Return [x, y] of the center of cell containing provided text 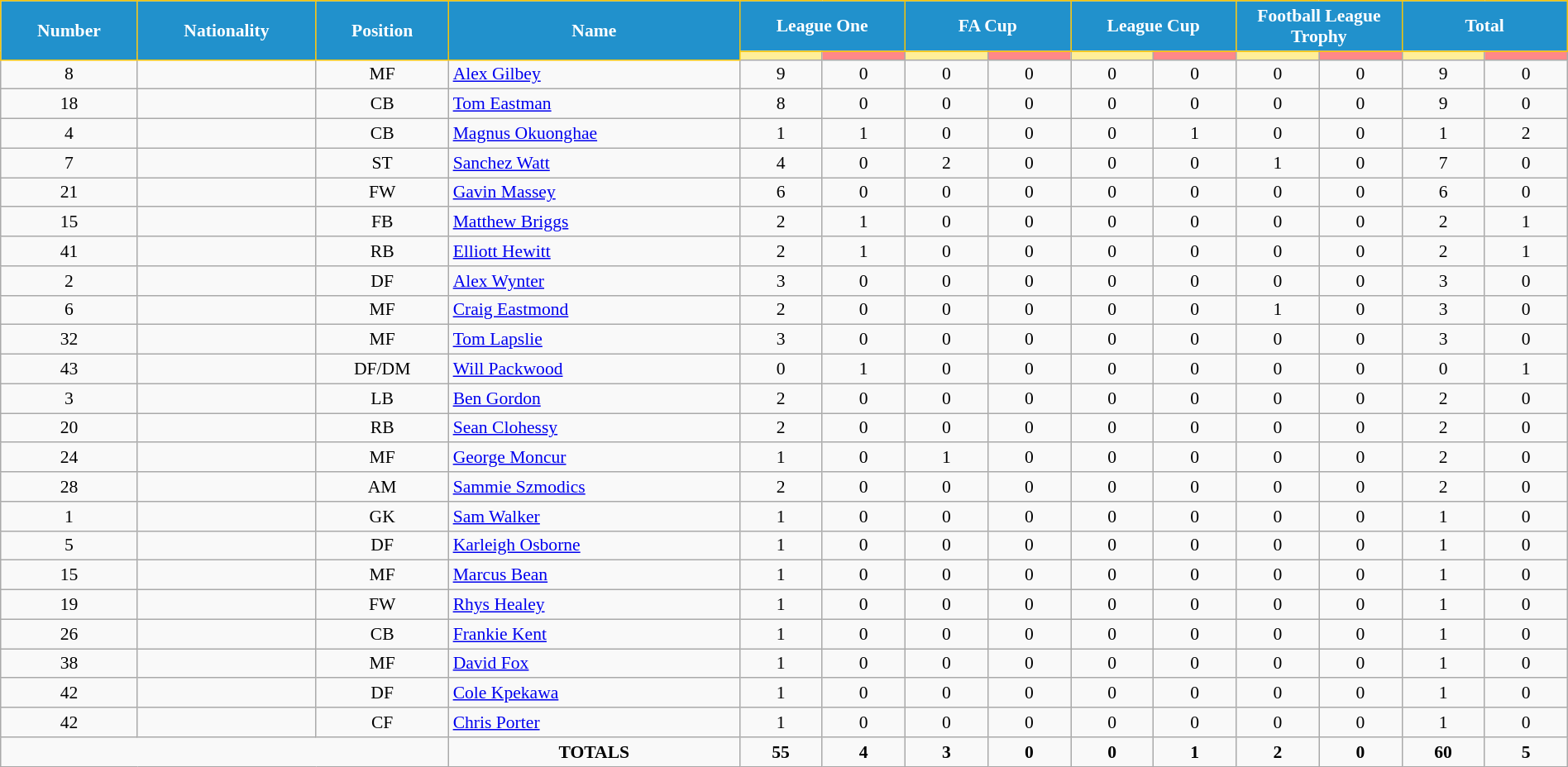
Chris Porter [594, 722]
George Moncur [594, 458]
Frankie Kent [594, 634]
Ben Gordon [594, 398]
League One [822, 26]
20 [69, 428]
Marcus Bean [594, 575]
Craig Eastmond [594, 310]
41 [69, 251]
26 [69, 634]
LB [382, 398]
League Cup [1153, 26]
ST [382, 163]
38 [69, 664]
Magnus Okuonghae [594, 134]
Sanchez Watt [594, 163]
CF [382, 722]
AM [382, 487]
DF/DM [382, 369]
24 [69, 458]
32 [69, 340]
55 [781, 752]
Tom Eastman [594, 104]
Nationality [227, 30]
Karleigh Osborne [594, 545]
Elliott Hewitt [594, 251]
Alex Wynter [594, 281]
43 [69, 369]
Sean Clohessy [594, 428]
TOTALS [594, 752]
Sammie Szmodics [594, 487]
28 [69, 487]
Name [594, 30]
19 [69, 605]
60 [1443, 752]
Rhys Healey [594, 605]
FB [382, 222]
Gavin Massey [594, 193]
18 [69, 104]
Football League Trophy [1319, 26]
Position [382, 30]
Alex Gilbey [594, 74]
Matthew Briggs [594, 222]
Will Packwood [594, 369]
FA Cup [987, 26]
Number [69, 30]
David Fox [594, 664]
Tom Lapslie [594, 340]
Total [1484, 26]
Cole Kpekawa [594, 693]
Sam Walker [594, 517]
21 [69, 193]
GK [382, 517]
